Search for the cell housing the specified text and yield its (x, y) center coordinate. 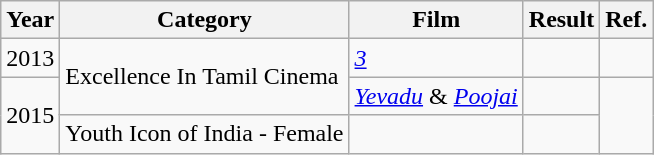
Ref. (626, 20)
Excellence In Tamil Cinema (204, 77)
Yevadu & Poojai (436, 96)
3 (436, 58)
Year (30, 20)
2015 (30, 115)
Film (436, 20)
Youth Icon of India - Female (204, 134)
2013 (30, 58)
Result (561, 20)
Category (204, 20)
